Output the [X, Y] coordinate of the center of the cell containing the given text.  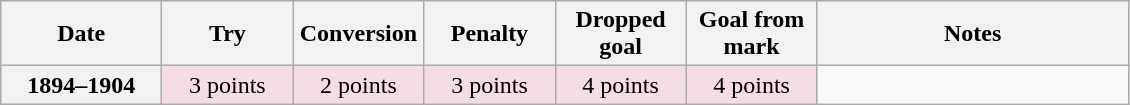
Conversion [358, 34]
Goal from mark [752, 34]
Date [82, 34]
Notes [972, 34]
2 points [358, 85]
1894–1904 [82, 85]
Dropped goal [620, 34]
Try [228, 34]
Penalty [490, 34]
